Extract the [X, Y] coordinate from the center of the cell holding the provided text.  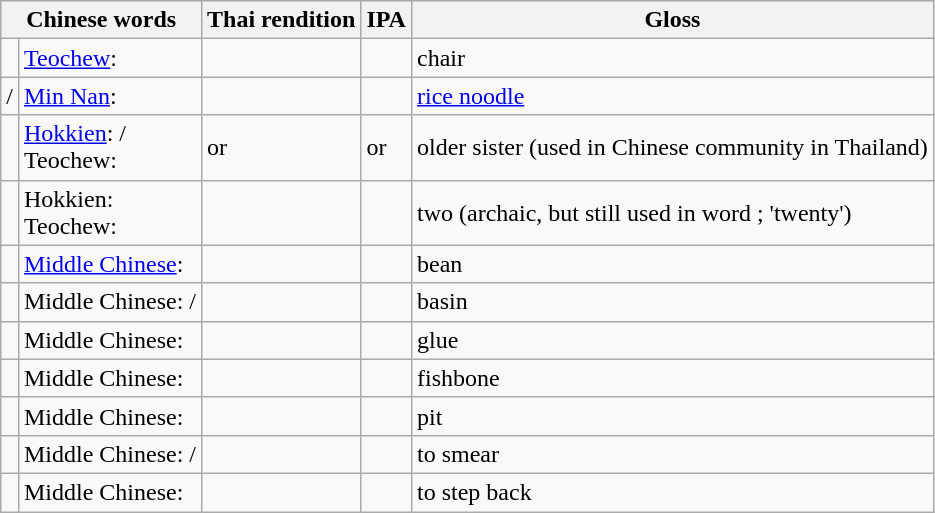
IPA [386, 20]
Teochew: [110, 58]
two (archaic, but still used in word ; 'twenty') [672, 212]
Thai rendition [282, 20]
Hokkien: Teochew: [110, 212]
older sister (used in Chinese community in Thailand) [672, 148]
glue [672, 340]
bean [672, 264]
rice noodle [672, 96]
to smear [672, 454]
/ [10, 96]
Hokkien: /Teochew: [110, 148]
fishbone [672, 378]
Min Nan: [110, 96]
Gloss [672, 20]
chair [672, 58]
to step back [672, 492]
pit [672, 416]
Chinese words [102, 20]
basin [672, 302]
